Detect which cell encompasses the target text, then output its (x, y) center coordinate. 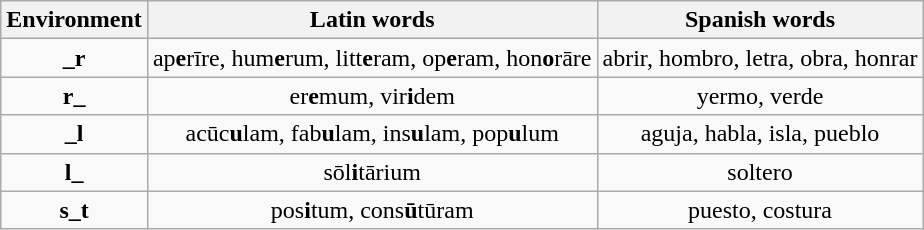
_r (74, 58)
Spanish words (760, 20)
Environment (74, 20)
r_ (74, 96)
Latin words (372, 20)
eremum, viridem (372, 96)
soltero (760, 172)
sōlitārium (372, 172)
positum, consūtūram (372, 210)
yermo, verde (760, 96)
abrir, hombro, letra, obra, honrar (760, 58)
puesto, costura (760, 210)
_l (74, 134)
s_t (74, 210)
aperīre, humerum, litteram, operam, honorāre (372, 58)
l_ (74, 172)
aguja, habla, isla, pueblo (760, 134)
acūculam, fabulam, insulam, populum (372, 134)
